From the cell containing the given text, extract its center point as [X, Y] coordinate. 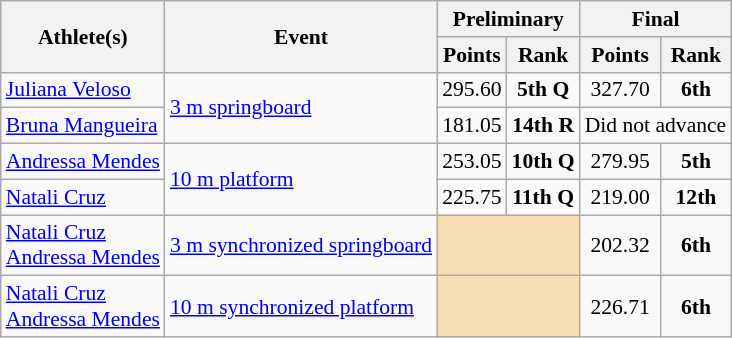
5th Q [544, 90]
12th [696, 197]
10th Q [544, 162]
Natali Cruz [83, 197]
219.00 [620, 197]
181.05 [472, 126]
11th Q [544, 197]
Athlete(s) [83, 36]
10 m platform [301, 180]
226.71 [620, 306]
Bruna Mangueira [83, 126]
Did not advance [656, 126]
Juliana Veloso [83, 90]
Event [301, 36]
327.70 [620, 90]
5th [696, 162]
10 m synchronized platform [301, 306]
253.05 [472, 162]
279.95 [620, 162]
3 m synchronized springboard [301, 246]
202.32 [620, 246]
14th R [544, 126]
225.75 [472, 197]
295.60 [472, 90]
Andressa Mendes [83, 162]
3 m springboard [301, 108]
Preliminary [508, 19]
Final [656, 19]
